Identify which cell holds the provided text, then report its (X, Y) central coordinate. 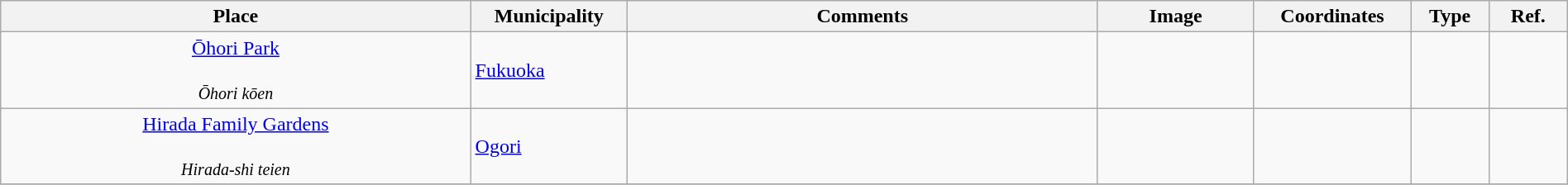
Ogori (549, 146)
Fukuoka (549, 70)
Image (1176, 17)
Municipality (549, 17)
Place (236, 17)
Type (1451, 17)
Coordinates (1331, 17)
Hirada Family GardensHirada-shi teien (236, 146)
Ōhori ParkŌhori kōen (236, 70)
Comments (863, 17)
Ref. (1528, 17)
